Detect which cell encompasses the target text, then output its (X, Y) center coordinate. 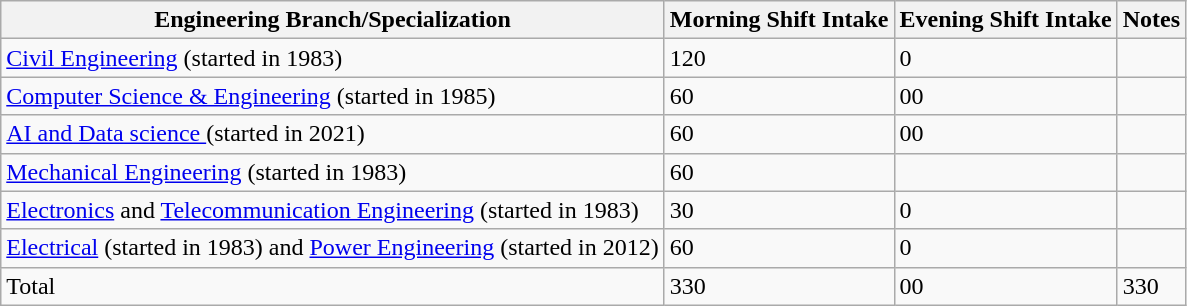
Notes (1151, 20)
Electronics and Telecommunication Engineering (started in 1983) (333, 210)
Civil Engineering (started in 1983) (333, 58)
Total (333, 286)
Mechanical Engineering (started in 1983) (333, 172)
Electrical (started in 1983) and Power Engineering (started in 2012) (333, 248)
120 (779, 58)
AI and Data science (started in 2021) (333, 134)
30 (779, 210)
Computer Science & Engineering (started in 1985) (333, 96)
Engineering Branch/Specialization (333, 20)
Evening Shift Intake (1006, 20)
Morning Shift Intake (779, 20)
